Scan for the cell matching the given text and deliver its [X, Y] coordinate at center. 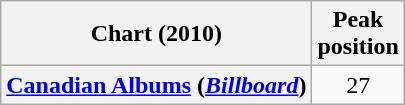
Chart (2010) [156, 34]
Canadian Albums (Billboard) [156, 85]
Peakposition [358, 34]
27 [358, 85]
